For the text-containing cell, return its midpoint in (X, Y) coordinate format. 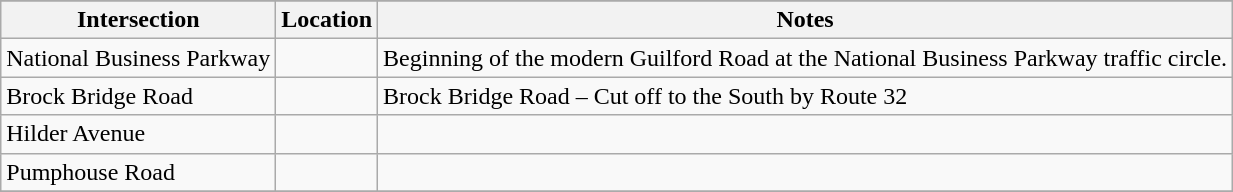
Notes (806, 20)
Brock Bridge Road (138, 96)
Brock Bridge Road – Cut off to the South by Route 32 (806, 96)
Beginning of the modern Guilford Road at the National Business Parkway traffic circle. (806, 58)
Pumphouse Road (138, 172)
Location (327, 20)
Hilder Avenue (138, 134)
Intersection (138, 20)
National Business Parkway (138, 58)
